Search for the cell housing the specified text and yield its (x, y) center coordinate. 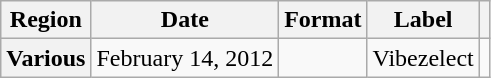
Label (423, 20)
Various (46, 58)
Format (323, 20)
February 14, 2012 (185, 58)
Vibezelect (423, 58)
Date (185, 20)
Region (46, 20)
